Detect which cell encompasses the target text, then output its (x, y) center coordinate. 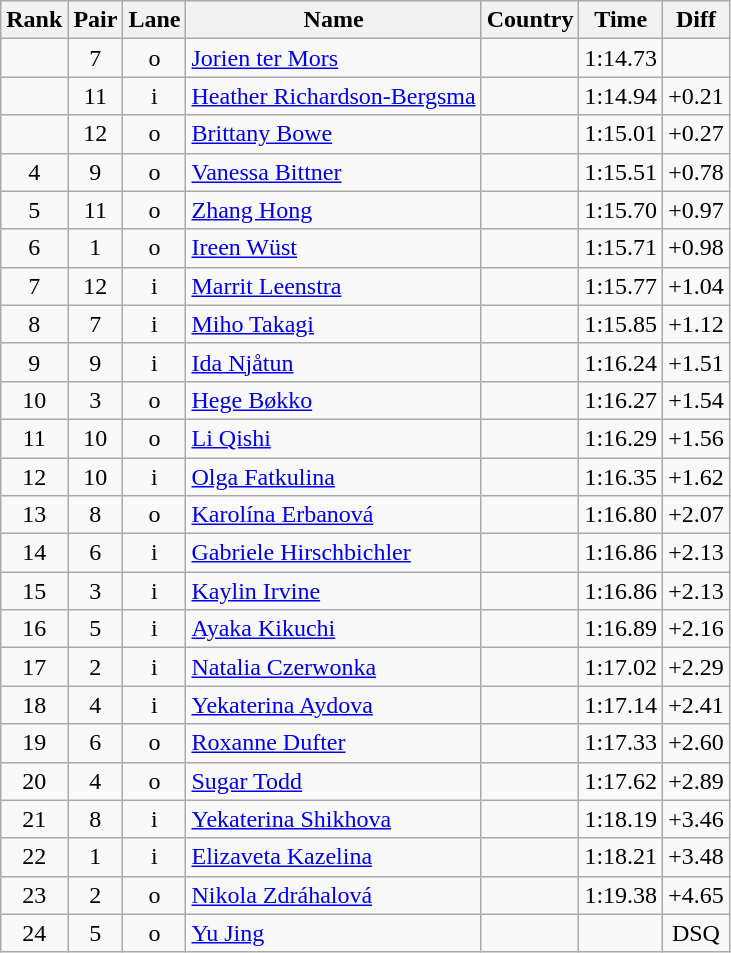
15 (34, 591)
Ida Njåtun (334, 362)
1:17.14 (621, 705)
14 (34, 553)
Olga Fatkulina (334, 477)
Zhang Hong (334, 210)
Roxanne Dufter (334, 743)
Name (334, 20)
Li Qishi (334, 438)
+2.07 (696, 515)
Yekaterina Shikhova (334, 819)
+1.54 (696, 400)
+0.21 (696, 96)
1:19.38 (621, 895)
1:18.21 (621, 857)
Time (621, 20)
1:17.62 (621, 781)
+0.78 (696, 172)
20 (34, 781)
1:16.29 (621, 438)
+2.29 (696, 667)
DSQ (696, 933)
1:16.24 (621, 362)
+2.41 (696, 705)
Heather Richardson-Bergsma (334, 96)
Kaylin Irvine (334, 591)
+2.60 (696, 743)
Diff (696, 20)
Natalia Czerwonka (334, 667)
23 (34, 895)
+1.04 (696, 286)
+3.46 (696, 819)
Karolína Erbanová (334, 515)
1:15.71 (621, 248)
Ayaka Kikuchi (334, 629)
Rank (34, 20)
+1.62 (696, 477)
17 (34, 667)
Marrit Leenstra (334, 286)
1:15.01 (621, 134)
1:15.70 (621, 210)
13 (34, 515)
1:16.35 (621, 477)
Pair (96, 20)
24 (34, 933)
+1.56 (696, 438)
Hege Bøkko (334, 400)
1:14.73 (621, 58)
Yekaterina Aydova (334, 705)
1:16.27 (621, 400)
21 (34, 819)
1:17.02 (621, 667)
Yu Jing (334, 933)
1:17.33 (621, 743)
22 (34, 857)
Brittany Bowe (334, 134)
+2.16 (696, 629)
1:14.94 (621, 96)
1:16.89 (621, 629)
Lane (154, 20)
Country (530, 20)
Vanessa Bittner (334, 172)
1:15.85 (621, 324)
16 (34, 629)
+1.51 (696, 362)
+0.97 (696, 210)
18 (34, 705)
1:15.51 (621, 172)
1:18.19 (621, 819)
+1.12 (696, 324)
+3.48 (696, 857)
Sugar Todd (334, 781)
Ireen Wüst (334, 248)
1:16.80 (621, 515)
1:15.77 (621, 286)
Gabriele Hirschbichler (334, 553)
+0.27 (696, 134)
+2.89 (696, 781)
Nikola Zdráhalová (334, 895)
Jorien ter Mors (334, 58)
+4.65 (696, 895)
+0.98 (696, 248)
Miho Takagi (334, 324)
Elizaveta Kazelina (334, 857)
19 (34, 743)
